Return (X, Y) of the center of cell containing provided text 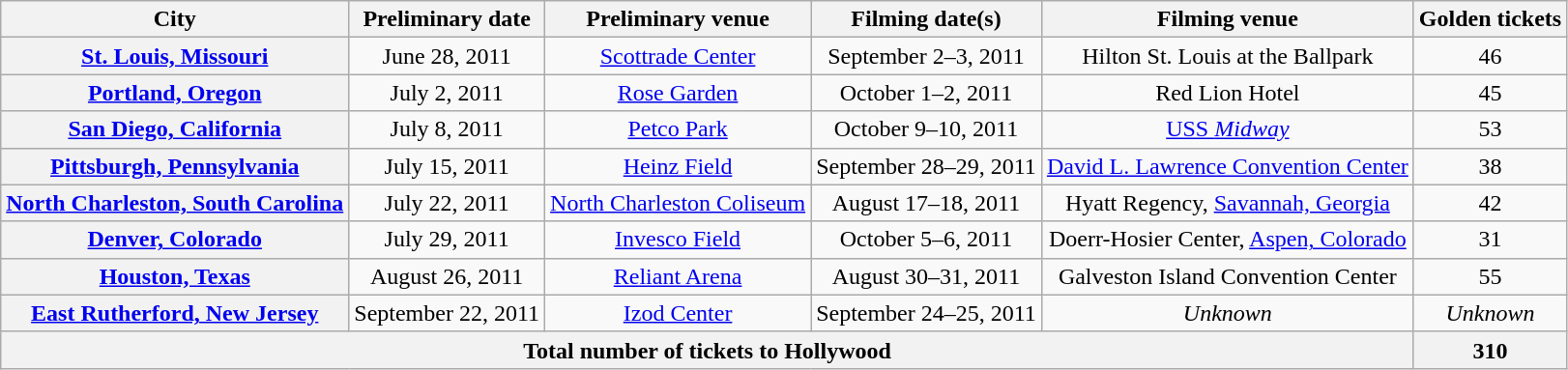
Golden tickets (1490, 19)
Preliminary venue (679, 19)
October 5–6, 2011 (926, 240)
Hyatt Regency, Savannah, Georgia (1228, 203)
July 22, 2011 (447, 203)
City (175, 19)
Filming venue (1228, 19)
August 30–31, 2011 (926, 276)
October 1–2, 2011 (926, 93)
Galveston Island Convention Center (1228, 276)
Filming date(s) (926, 19)
September 28–29, 2011 (926, 166)
Rose Garden (679, 93)
David L. Lawrence Convention Center (1228, 166)
Total number of tickets to Hollywood (708, 350)
September 22, 2011 (447, 313)
August 26, 2011 (447, 276)
Hilton St. Louis at the Ballpark (1228, 56)
August 17–18, 2011 (926, 203)
Houston, Texas (175, 276)
North Charleston Coliseum (679, 203)
Red Lion Hotel (1228, 93)
Preliminary date (447, 19)
42 (1490, 203)
53 (1490, 129)
Portland, Oregon (175, 93)
38 (1490, 166)
San Diego, California (175, 129)
Izod Center (679, 313)
September 24–25, 2011 (926, 313)
Reliant Arena (679, 276)
USS Midway (1228, 129)
July 2, 2011 (447, 93)
Denver, Colorado (175, 240)
Heinz Field (679, 166)
July 8, 2011 (447, 129)
July 29, 2011 (447, 240)
Pittsburgh, Pennsylvania (175, 166)
July 15, 2011 (447, 166)
45 (1490, 93)
Doerr-Hosier Center, Aspen, Colorado (1228, 240)
September 2–3, 2011 (926, 56)
55 (1490, 276)
October 9–10, 2011 (926, 129)
310 (1490, 350)
Petco Park (679, 129)
Scottrade Center (679, 56)
June 28, 2011 (447, 56)
Invesco Field (679, 240)
St. Louis, Missouri (175, 56)
31 (1490, 240)
North Charleston, South Carolina (175, 203)
East Rutherford, New Jersey (175, 313)
46 (1490, 56)
